Return [X, Y] of the center of cell containing provided text 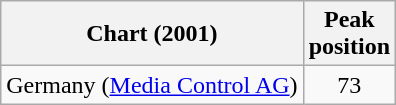
Peakposition [349, 34]
73 [349, 85]
Germany (Media Control AG) [152, 85]
Chart (2001) [152, 34]
